Search for the cell housing the specified text and yield its [x, y] center coordinate. 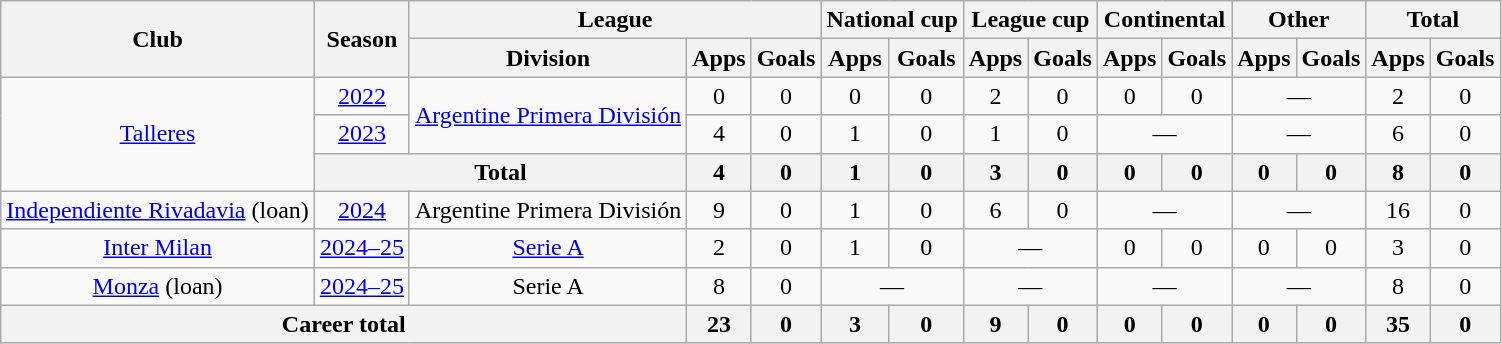
16 [1398, 210]
2023 [362, 134]
Continental [1164, 20]
2024 [362, 210]
Talleres [158, 134]
35 [1398, 324]
Monza (loan) [158, 286]
League [614, 20]
League cup [1030, 20]
National cup [892, 20]
Independiente Rivadavia (loan) [158, 210]
Club [158, 39]
Division [548, 58]
Season [362, 39]
23 [719, 324]
Career total [344, 324]
2022 [362, 96]
Inter Milan [158, 248]
Other [1299, 20]
